Return the [x, y] coordinate for the center point of the cell that contains the specified text.  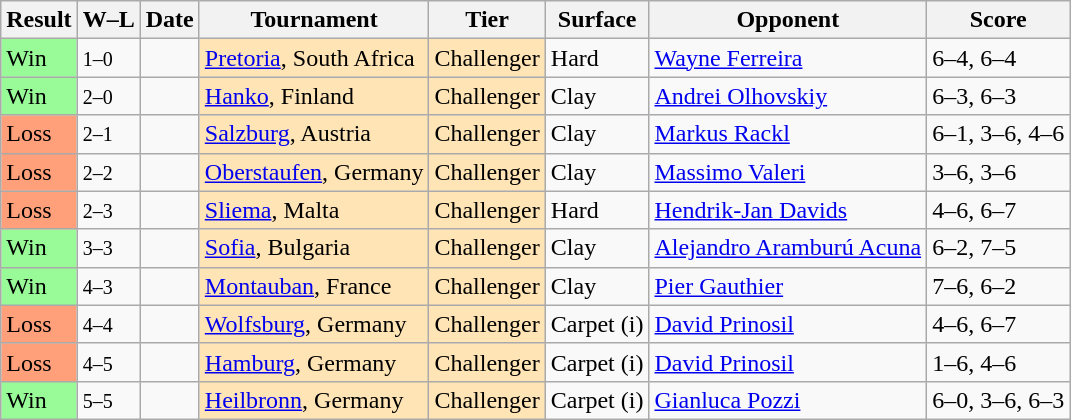
Date [170, 20]
2–3 [108, 210]
Oberstaufen, Germany [314, 172]
7–6, 6–2 [998, 286]
Hamburg, Germany [314, 362]
2–2 [108, 172]
Sofia, Bulgaria [314, 248]
6–3, 6–3 [998, 96]
Hendrik-Jan Davids [788, 210]
Hanko, Finland [314, 96]
2–1 [108, 134]
5–5 [108, 400]
1–0 [108, 58]
4–3 [108, 286]
Pretoria, South Africa [314, 58]
Wayne Ferreira [788, 58]
3–6, 3–6 [998, 172]
Surface [597, 20]
Andrei Olhovskiy [788, 96]
2–0 [108, 96]
Result [39, 20]
6–2, 7–5 [998, 248]
W–L [108, 20]
6–1, 3–6, 4–6 [998, 134]
1–6, 4–6 [998, 362]
6–0, 3–6, 6–3 [998, 400]
Opponent [788, 20]
Markus Rackl [788, 134]
Montauban, France [314, 286]
Heilbronn, Germany [314, 400]
4–4 [108, 324]
Tier [487, 20]
Tournament [314, 20]
Gianluca Pozzi [788, 400]
Salzburg, Austria [314, 134]
Pier Gauthier [788, 286]
Sliema, Malta [314, 210]
3–3 [108, 248]
Score [998, 20]
Wolfsburg, Germany [314, 324]
Massimo Valeri [788, 172]
4–5 [108, 362]
Alejandro Aramburú Acuna [788, 248]
6–4, 6–4 [998, 58]
